Provide the (X, Y) coordinate of the cell's center where the given text is located.  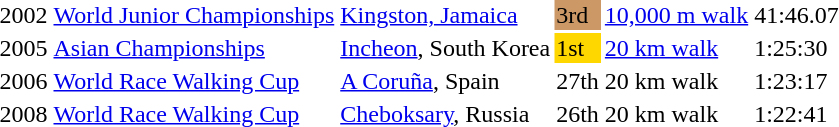
Kingston, Jamaica (446, 15)
1st (578, 48)
27th (578, 81)
Asian Championships (194, 48)
Incheon, South Korea (446, 48)
10,000 m walk (676, 15)
A Coruña, Spain (446, 81)
World Race Walking Cup (194, 81)
3rd (578, 15)
World Junior Championships (194, 15)
